Return (x, y) of the center of cell containing provided text 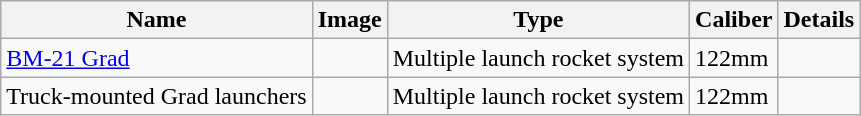
Truck-mounted Grad launchers (156, 96)
Type (538, 20)
Caliber (734, 20)
Image (350, 20)
BM-21 Grad (156, 58)
Name (156, 20)
Details (819, 20)
